Detect which cell encompasses the target text, then output its (X, Y) center coordinate. 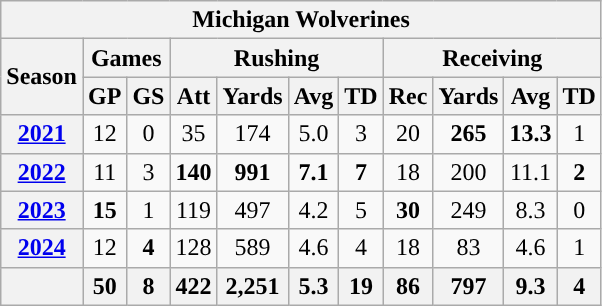
8 (148, 286)
2021 (42, 134)
30 (408, 210)
422 (194, 286)
11 (104, 172)
2024 (42, 248)
20 (408, 134)
15 (104, 210)
86 (408, 286)
589 (252, 248)
Rushing (276, 58)
249 (468, 210)
9.3 (530, 286)
200 (468, 172)
83 (468, 248)
8.3 (530, 210)
2023 (42, 210)
5 (361, 210)
174 (252, 134)
991 (252, 172)
2 (579, 172)
497 (252, 210)
19 (361, 286)
2022 (42, 172)
4.2 (314, 210)
797 (468, 286)
128 (194, 248)
11.1 (530, 172)
Rec (408, 96)
GP (104, 96)
Michigan Wolverines (302, 20)
35 (194, 134)
Receiving (492, 58)
GS (148, 96)
2,251 (252, 286)
5.0 (314, 134)
Att (194, 96)
7.1 (314, 172)
7 (361, 172)
119 (194, 210)
Season (42, 77)
5.3 (314, 286)
140 (194, 172)
13.3 (530, 134)
Games (126, 58)
265 (468, 134)
50 (104, 286)
